Pinpoint the cell where the given text exists, returning its (X, Y) midpoint coordinate. 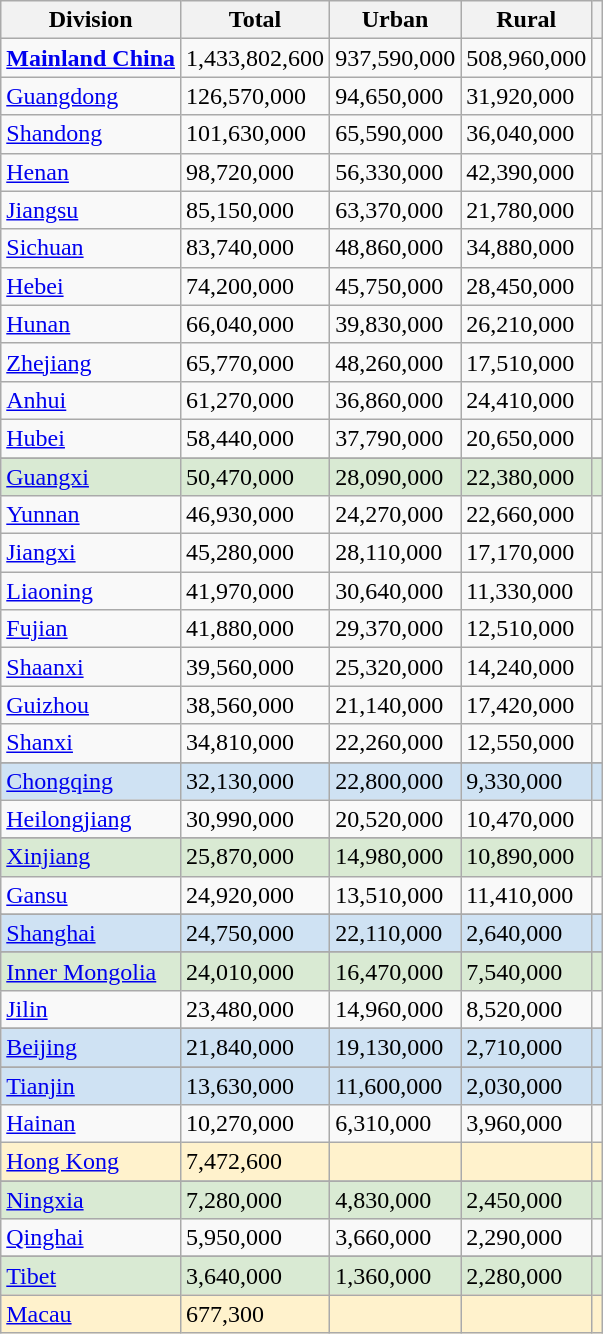
83,740,000 (256, 248)
24,920,000 (256, 895)
Guizhou (91, 705)
21,140,000 (396, 705)
Inner Mongolia (91, 971)
26,210,000 (526, 324)
50,470,000 (256, 477)
11,330,000 (526, 591)
30,640,000 (396, 591)
Tianjin (91, 1085)
16,470,000 (396, 971)
17,170,000 (526, 553)
2,450,000 (526, 1200)
8,520,000 (526, 1009)
24,410,000 (526, 400)
34,880,000 (526, 248)
14,980,000 (396, 857)
3,960,000 (526, 1124)
39,560,000 (256, 667)
2,290,000 (526, 1238)
11,410,000 (526, 895)
19,130,000 (396, 1047)
3,660,000 (396, 1238)
25,870,000 (256, 857)
42,390,000 (526, 172)
Jilin (91, 1009)
677,300 (256, 1314)
22,660,000 (526, 515)
Macau (91, 1314)
12,550,000 (526, 743)
Beijing (91, 1047)
74,200,000 (256, 286)
Liaoning (91, 591)
98,720,000 (256, 172)
2,710,000 (526, 1047)
Mainland China (91, 58)
126,570,000 (256, 96)
Guangxi (91, 477)
Fujian (91, 629)
34,810,000 (256, 743)
13,630,000 (256, 1085)
13,510,000 (396, 895)
Hubei (91, 438)
Hainan (91, 1124)
22,260,000 (396, 743)
Ningxia (91, 1200)
65,590,000 (396, 134)
Urban (396, 20)
14,240,000 (526, 667)
5,950,000 (256, 1238)
Total (256, 20)
Tibet (91, 1276)
Hong Kong (91, 1162)
10,270,000 (256, 1124)
1,433,802,600 (256, 58)
17,420,000 (526, 705)
36,040,000 (526, 134)
3,640,000 (256, 1276)
1,360,000 (396, 1276)
31,920,000 (526, 96)
14,960,000 (396, 1009)
4,830,000 (396, 1200)
23,480,000 (256, 1009)
Gansu (91, 895)
28,450,000 (526, 286)
63,370,000 (396, 210)
Yunnan (91, 515)
Guangdong (91, 96)
Zhejiang (91, 362)
37,790,000 (396, 438)
56,330,000 (396, 172)
Division (91, 20)
12,510,000 (526, 629)
29,370,000 (396, 629)
7,540,000 (526, 971)
6,310,000 (396, 1124)
21,780,000 (526, 210)
94,650,000 (396, 96)
21,840,000 (256, 1047)
17,510,000 (526, 362)
Heilongjiang (91, 819)
Sichuan (91, 248)
45,280,000 (256, 553)
20,520,000 (396, 819)
66,040,000 (256, 324)
Shanghai (91, 933)
22,110,000 (396, 933)
24,270,000 (396, 515)
61,270,000 (256, 400)
24,010,000 (256, 971)
11,600,000 (396, 1085)
Shandong (91, 134)
Hunan (91, 324)
24,750,000 (256, 933)
Rural (526, 20)
Xinjiang (91, 857)
28,110,000 (396, 553)
508,960,000 (526, 58)
25,320,000 (396, 667)
7,472,600 (256, 1162)
38,560,000 (256, 705)
2,640,000 (526, 933)
Henan (91, 172)
22,800,000 (396, 781)
39,830,000 (396, 324)
41,880,000 (256, 629)
Anhui (91, 400)
Jiangsu (91, 210)
10,470,000 (526, 819)
937,590,000 (396, 58)
48,860,000 (396, 248)
22,380,000 (526, 477)
2,280,000 (526, 1276)
Hebei (91, 286)
48,260,000 (396, 362)
45,750,000 (396, 286)
7,280,000 (256, 1200)
30,990,000 (256, 819)
85,150,000 (256, 210)
58,440,000 (256, 438)
65,770,000 (256, 362)
Shaanxi (91, 667)
41,970,000 (256, 591)
Qinghai (91, 1238)
2,030,000 (526, 1085)
32,130,000 (256, 781)
28,090,000 (396, 477)
20,650,000 (526, 438)
46,930,000 (256, 515)
10,890,000 (526, 857)
Chongqing (91, 781)
Jiangxi (91, 553)
9,330,000 (526, 781)
101,630,000 (256, 134)
Shanxi (91, 743)
36,860,000 (396, 400)
